Extract the (x, y) coordinate from the center of the cell holding the provided text.  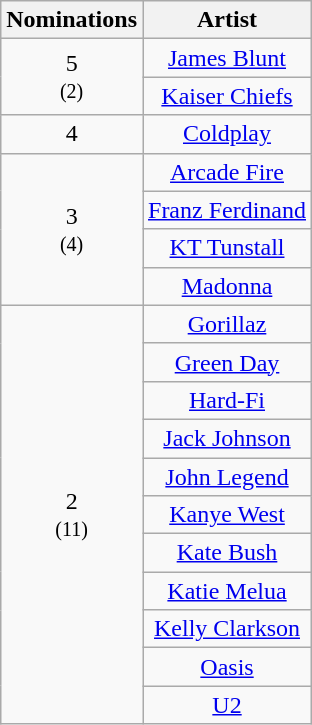
5(2) (72, 77)
Madonna (226, 286)
Franz Ferdinand (226, 210)
James Blunt (226, 58)
Kate Bush (226, 553)
4 (72, 134)
Kelly Clarkson (226, 629)
Arcade Fire (226, 172)
Coldplay (226, 134)
KT Tunstall (226, 248)
Katie Melua (226, 591)
Jack Johnson (226, 438)
Nominations (72, 20)
2(11) (72, 514)
John Legend (226, 477)
Gorillaz (226, 324)
Green Day (226, 362)
Oasis (226, 667)
Artist (226, 20)
3(4) (72, 229)
Hard-Fi (226, 400)
Kanye West (226, 515)
Kaiser Chiefs (226, 96)
U2 (226, 705)
